Locate the cell with the specified text and output its [X, Y] center coordinate. 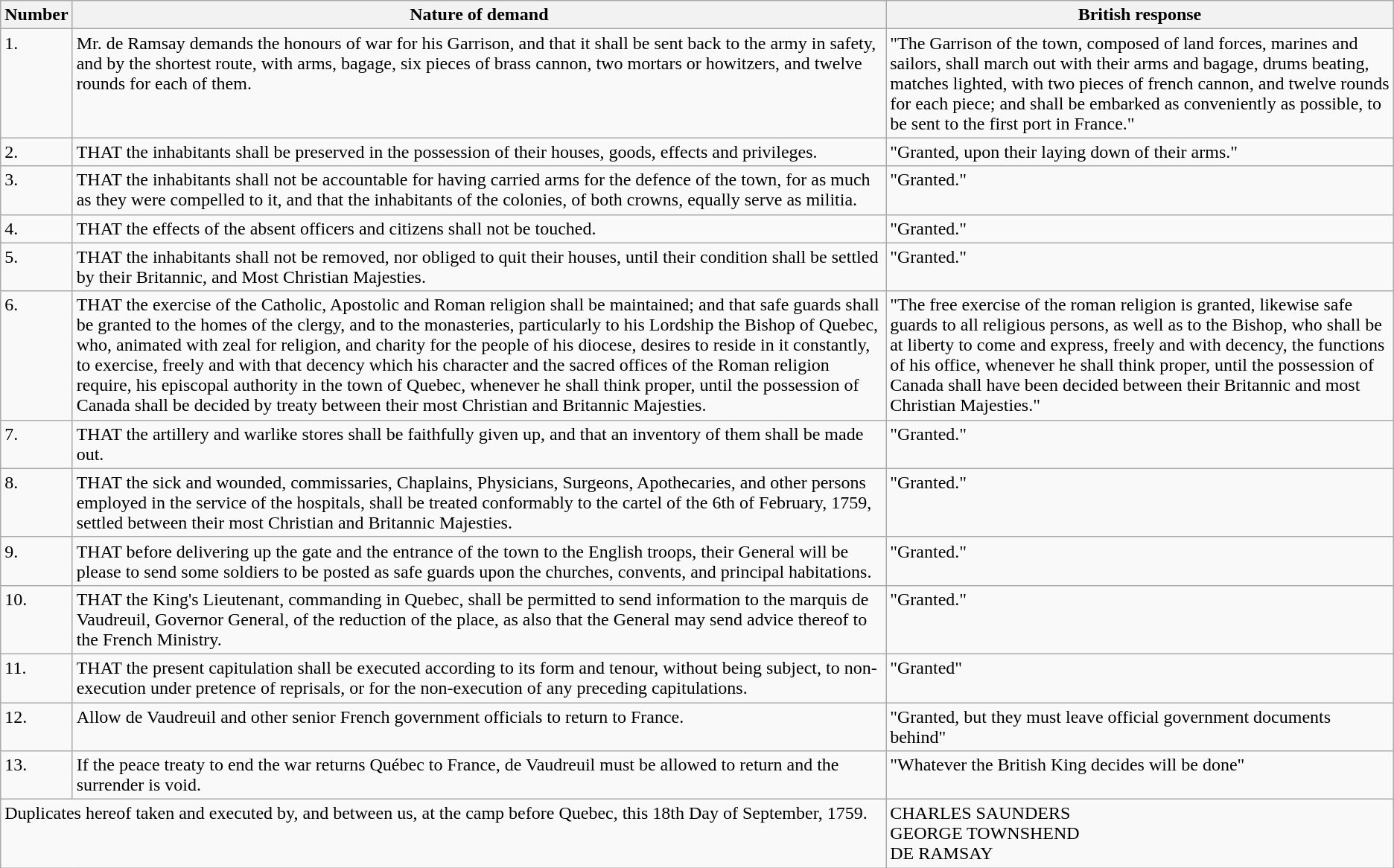
"Granted, upon their laying down of their arms." [1140, 152]
8. [36, 502]
6. [36, 356]
THAT the effects of the absent officers and citizens shall not be touched. [480, 229]
2. [36, 152]
British response [1140, 15]
Allow de Vaudreuil and other senior French government officials to return to France. [480, 727]
THAT the artillery and warlike stores shall be faithfully given up, and that an inventory of them shall be made out. [480, 444]
12. [36, 727]
Number [36, 15]
"Whatever the British King decides will be done" [1140, 776]
"Granted" [1140, 677]
13. [36, 776]
THAT the inhabitants shall be preserved in the possession of their houses, goods, effects and privileges. [480, 152]
9. [36, 561]
Nature of demand [480, 15]
1. [36, 83]
7. [36, 444]
CHARLES SAUNDERSGEORGE TOWNSHENDDE RAMSAY [1140, 834]
3. [36, 191]
5. [36, 267]
Duplicates hereof taken and executed by, and between us, at the camp before Quebec, this 18th Day of September, 1759. [444, 834]
11. [36, 677]
4. [36, 229]
"Granted, but they must leave official government documents behind" [1140, 727]
If the peace treaty to end the war returns Québec to France, de Vaudreuil must be allowed to return and the surrender is void. [480, 776]
10. [36, 619]
